Output the [X, Y] coordinate of the center of the cell containing the given text.  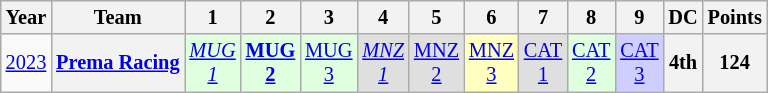
4th [682, 63]
Points [735, 17]
CAT3 [639, 63]
DC [682, 17]
4 [383, 17]
MNZ2 [436, 63]
9 [639, 17]
MNZ1 [383, 63]
Team [118, 17]
6 [492, 17]
Prema Racing [118, 63]
1 [212, 17]
124 [735, 63]
2 [271, 17]
2023 [26, 63]
CAT1 [543, 63]
5 [436, 17]
MUG2 [271, 63]
MNZ3 [492, 63]
Year [26, 17]
8 [591, 17]
MUG1 [212, 63]
CAT2 [591, 63]
MUG3 [328, 63]
7 [543, 17]
3 [328, 17]
